Pinpoint the cell where the given text exists, returning its [x, y] midpoint coordinate. 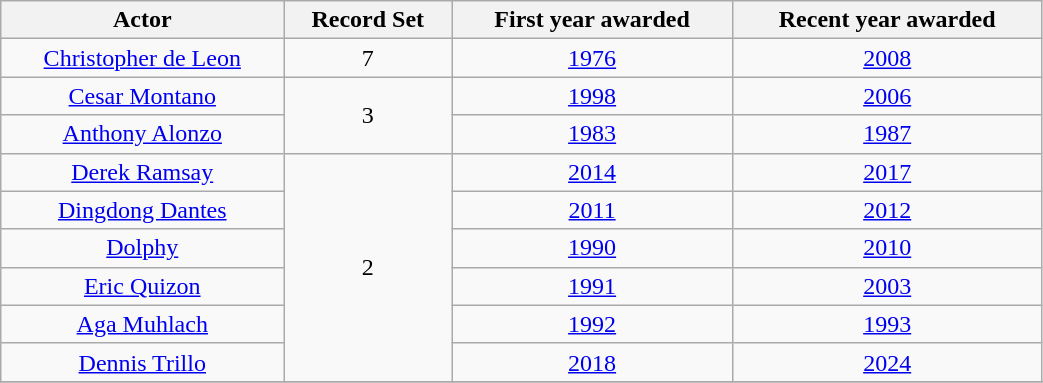
Christopher de Leon [142, 58]
2012 [887, 210]
2010 [887, 248]
1998 [592, 96]
2 [368, 267]
7 [368, 58]
1991 [592, 286]
Dingdong Dantes [142, 210]
1990 [592, 248]
1976 [592, 58]
Cesar Montano [142, 96]
Dolphy [142, 248]
2014 [592, 172]
1992 [592, 324]
2006 [887, 96]
2024 [887, 362]
1987 [887, 134]
Actor [142, 20]
Record Set [368, 20]
2011 [592, 210]
3 [368, 115]
Recent year awarded [887, 20]
2003 [887, 286]
First year awarded [592, 20]
2018 [592, 362]
Dennis Trillo [142, 362]
1993 [887, 324]
Eric Quizon [142, 286]
Aga Muhlach [142, 324]
2017 [887, 172]
1983 [592, 134]
Derek Ramsay [142, 172]
Anthony Alonzo [142, 134]
2008 [887, 58]
